From the cell containing the given text, extract its center point as (x, y) coordinate. 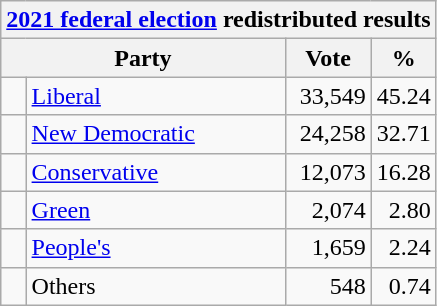
Others (156, 286)
45.24 (404, 96)
People's (156, 248)
548 (328, 286)
2.80 (404, 210)
Conservative (156, 172)
Liberal (156, 96)
2.24 (404, 248)
12,073 (328, 172)
16.28 (404, 172)
2,074 (328, 210)
33,549 (328, 96)
New Democratic (156, 134)
0.74 (404, 286)
% (404, 58)
2021 federal election redistributed results (218, 20)
24,258 (328, 134)
1,659 (328, 248)
32.71 (404, 134)
Green (156, 210)
Party (143, 58)
Vote (328, 58)
